Determine the [X, Y] coordinate at the center of the cell enclosing the given text.  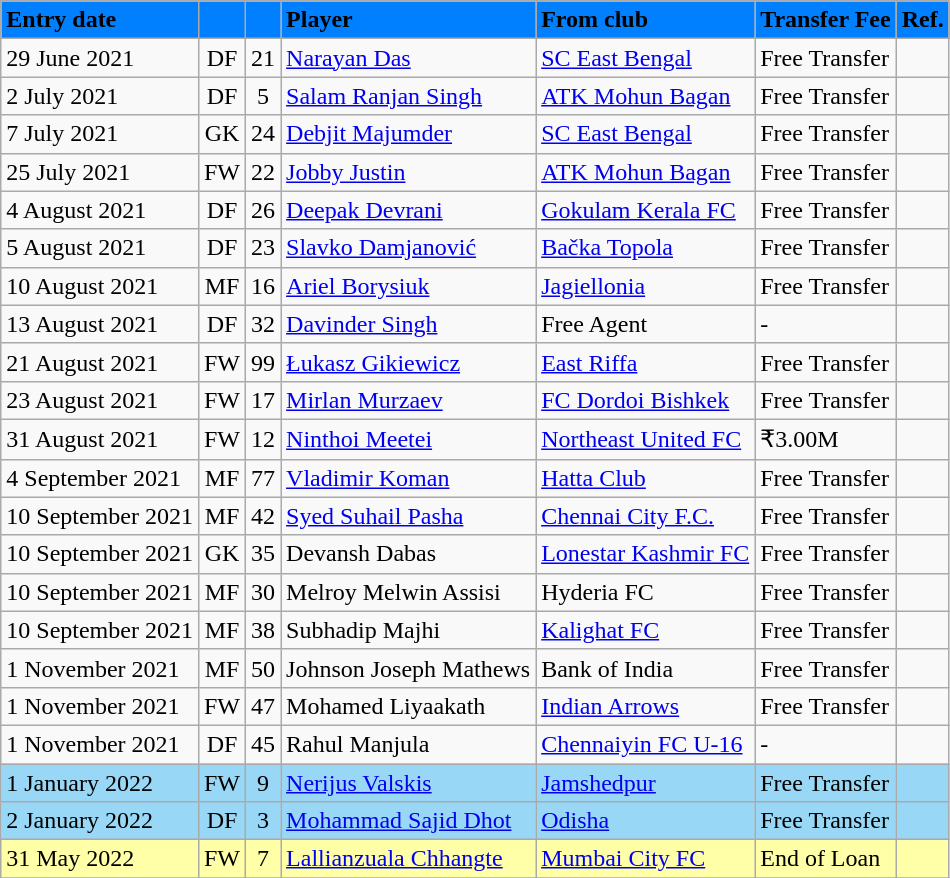
Deepak Devrani [408, 210]
4 September 2021 [100, 478]
50 [264, 668]
77 [264, 478]
16 [264, 286]
Chennaiyin FC U-16 [646, 744]
26 [264, 210]
2 July 2021 [100, 96]
Bank of India [646, 668]
Mirlan Murzaev [408, 400]
Ninthoi Meetei [408, 439]
Ref. [922, 20]
42 [264, 516]
Slavko Damjanović [408, 248]
₹3.00M [826, 439]
29 June 2021 [100, 58]
21 [264, 58]
Syed Suhail Pasha [408, 516]
Northeast United FC [646, 439]
17 [264, 400]
Chennai City F.C. [646, 516]
Bačka Topola [646, 248]
Mohamed Liyaakath [408, 706]
7 July 2021 [100, 134]
Lallianzuala Chhangte [408, 859]
Mumbai City FC [646, 859]
Davinder Singh [408, 324]
31 May 2022 [100, 859]
Lonestar Kashmir FC [646, 554]
45 [264, 744]
Devansh Dabas [408, 554]
Indian Arrows [646, 706]
35 [264, 554]
2 January 2022 [100, 821]
4 August 2021 [100, 210]
Melroy Melwin Assisi [408, 592]
Jagiellonia [646, 286]
13 August 2021 [100, 324]
Subhadip Majhi [408, 630]
9 [264, 783]
31 August 2021 [100, 439]
99 [264, 362]
End of Loan [826, 859]
FC Dordoi Bishkek [646, 400]
Nerijus Valskis [408, 783]
Free Agent [646, 324]
Rahul Manjula [408, 744]
5 [264, 96]
Hatta Club [646, 478]
Johnson Joseph Mathews [408, 668]
East Riffa [646, 362]
Kalighat FC [646, 630]
23 [264, 248]
Transfer Fee [826, 20]
Odisha [646, 821]
10 August 2021 [100, 286]
7 [264, 859]
Narayan Das [408, 58]
Entry date [100, 20]
30 [264, 592]
Jamshedpur [646, 783]
47 [264, 706]
Jobby Justin [408, 172]
24 [264, 134]
25 July 2021 [100, 172]
23 August 2021 [100, 400]
5 August 2021 [100, 248]
Salam Ranjan Singh [408, 96]
Debjit Majumder [408, 134]
Ariel Borysiuk [408, 286]
22 [264, 172]
32 [264, 324]
Mohammad Sajid Dhot [408, 821]
Hyderia FC [646, 592]
21 August 2021 [100, 362]
Gokulam Kerala FC [646, 210]
12 [264, 439]
Player [408, 20]
3 [264, 821]
1 January 2022 [100, 783]
From club [646, 20]
38 [264, 630]
Vladimir Koman [408, 478]
Łukasz Gikiewicz [408, 362]
